Pinpoint the cell where the given text exists, returning its [x, y] midpoint coordinate. 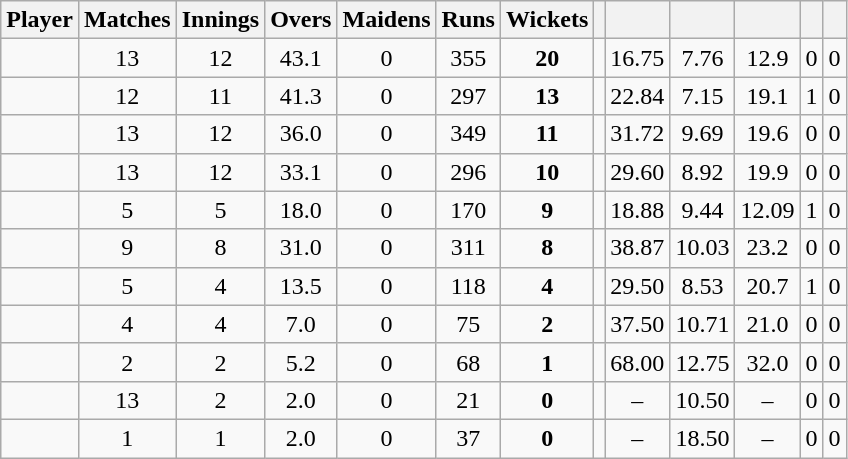
18.88 [638, 210]
20 [546, 58]
7.0 [301, 324]
10.50 [702, 400]
33.1 [301, 172]
19.6 [768, 134]
12.09 [768, 210]
311 [468, 248]
Innings [220, 20]
Runs [468, 20]
5.2 [301, 362]
118 [468, 286]
355 [468, 58]
10 [546, 172]
75 [468, 324]
13.5 [301, 286]
31.72 [638, 134]
170 [468, 210]
7.76 [702, 58]
349 [468, 134]
38.87 [638, 248]
16.75 [638, 58]
296 [468, 172]
Maidens [386, 20]
19.1 [768, 96]
12.9 [768, 58]
31.0 [301, 248]
68.00 [638, 362]
21 [468, 400]
37.50 [638, 324]
21.0 [768, 324]
9.69 [702, 134]
22.84 [638, 96]
8.53 [702, 286]
32.0 [768, 362]
23.2 [768, 248]
9.44 [702, 210]
41.3 [301, 96]
29.60 [638, 172]
297 [468, 96]
7.15 [702, 96]
20.7 [768, 286]
18.50 [702, 438]
43.1 [301, 58]
68 [468, 362]
29.50 [638, 286]
37 [468, 438]
Wickets [546, 20]
Player [40, 20]
18.0 [301, 210]
10.71 [702, 324]
19.9 [768, 172]
10.03 [702, 248]
Matches [127, 20]
Overs [301, 20]
12.75 [702, 362]
36.0 [301, 134]
8.92 [702, 172]
